From the cell containing the given text, extract its center point as [x, y] coordinate. 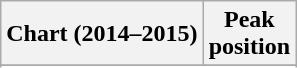
Peakposition [249, 34]
Chart (2014–2015) [102, 34]
